Find where the given text appears and provide that cell's center as (X, Y) coordinate. 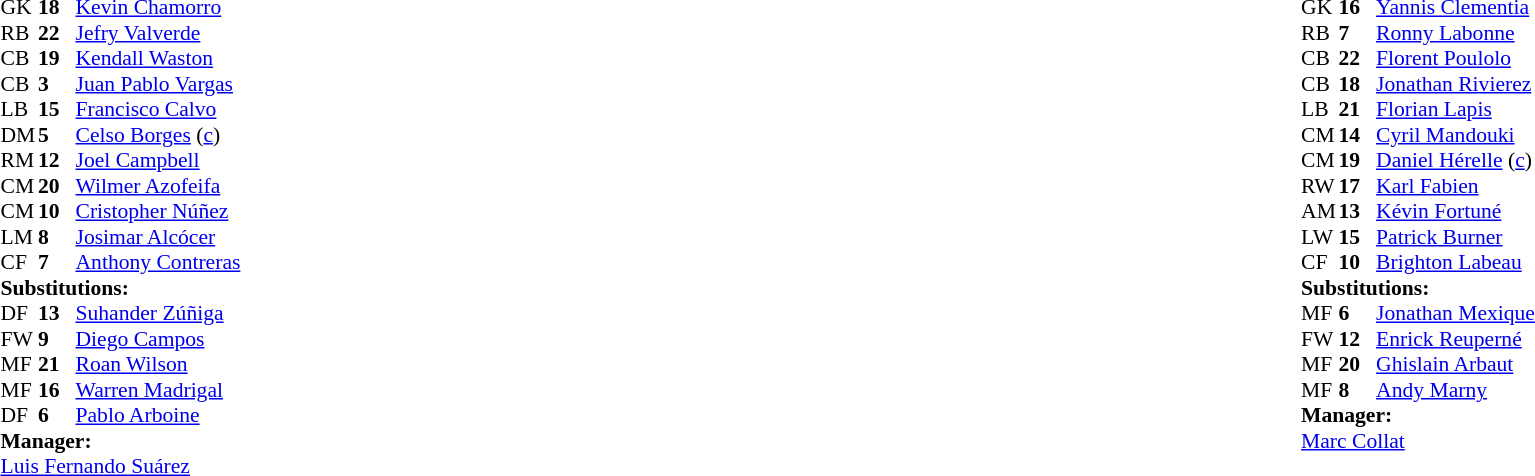
14 (1358, 135)
Jefry Valverde (158, 33)
Joel Campbell (158, 161)
Josimar Alcócer (158, 237)
9 (57, 339)
LW (1320, 237)
Cristopher Núñez (158, 211)
Pablo Arboine (158, 415)
Wilmer Azofeifa (158, 186)
Celso Borges (c) (158, 135)
Anthony Contreras (158, 263)
5 (57, 135)
Kévin Fortuné (1456, 211)
Kendall Waston (158, 59)
Ronny Labonne (1456, 33)
RM (19, 161)
AM (1320, 211)
Marc Collat (1418, 441)
Florian Lapis (1456, 109)
Francisco Calvo (158, 109)
Brighton Labeau (1456, 263)
16 (57, 390)
Daniel Hérelle (c) (1456, 161)
DM (19, 135)
Warren Madrigal (158, 390)
Karl Fabien (1456, 186)
Roan Wilson (158, 365)
Jonathan Rivierez (1456, 84)
RW (1320, 186)
18 (1358, 84)
Enrick Reuperné (1456, 339)
Cyril Mandouki (1456, 135)
Suhander Zúñiga (158, 313)
Jonathan Mexique (1456, 313)
Florent Poulolo (1456, 59)
Diego Campos (158, 339)
17 (1358, 186)
Patrick Burner (1456, 237)
3 (57, 84)
Juan Pablo Vargas (158, 84)
LM (19, 237)
Andy Marny (1456, 390)
Ghislain Arbaut (1456, 365)
